Pinpoint the cell where the given text exists, returning its (x, y) midpoint coordinate. 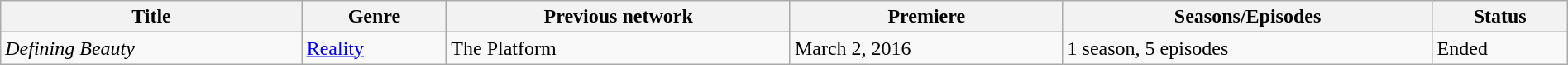
Reality (374, 48)
Status (1500, 17)
Title (151, 17)
Seasons/Episodes (1247, 17)
Genre (374, 17)
March 2, 2016 (926, 48)
The Platform (619, 48)
1 season, 5 episodes (1247, 48)
Ended (1500, 48)
Premiere (926, 17)
Defining Beauty (151, 48)
Previous network (619, 17)
